Detect which cell encompasses the target text, then output its [X, Y] center coordinate. 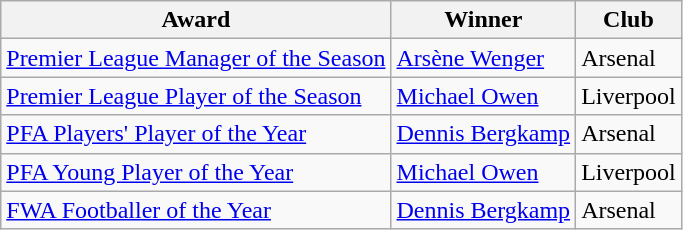
Award [196, 20]
Winner [484, 20]
Premier League Manager of the Season [196, 58]
PFA Players' Player of the Year [196, 134]
PFA Young Player of the Year [196, 172]
FWA Footballer of the Year [196, 210]
Arsène Wenger [484, 58]
Premier League Player of the Season [196, 96]
Club [629, 20]
